Return the [X, Y] coordinate for the center point of the cell that contains the specified text.  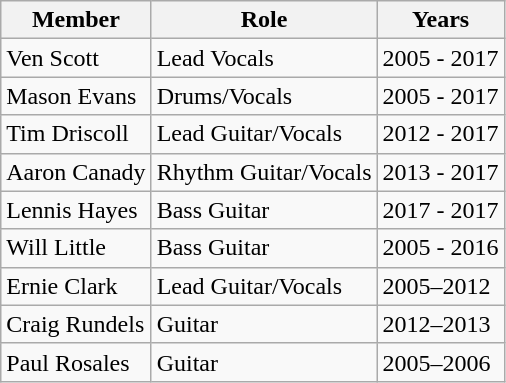
2013 - 2017 [440, 172]
Tim Driscoll [76, 134]
2005–2012 [440, 286]
Role [264, 20]
Member [76, 20]
Aaron Canady [76, 172]
Ernie Clark [76, 286]
Craig Rundels [76, 324]
Lennis Hayes [76, 210]
Ven Scott [76, 58]
Drums/Vocals [264, 96]
2005 - 2016 [440, 248]
2012–2013 [440, 324]
Paul Rosales [76, 362]
Lead Vocals [264, 58]
Mason Evans [76, 96]
Rhythm Guitar/Vocals [264, 172]
2017 - 2017 [440, 210]
2005–2006 [440, 362]
Years [440, 20]
Will Little [76, 248]
2012 - 2017 [440, 134]
